Pinpoint the cell where the given text exists, returning its (X, Y) midpoint coordinate. 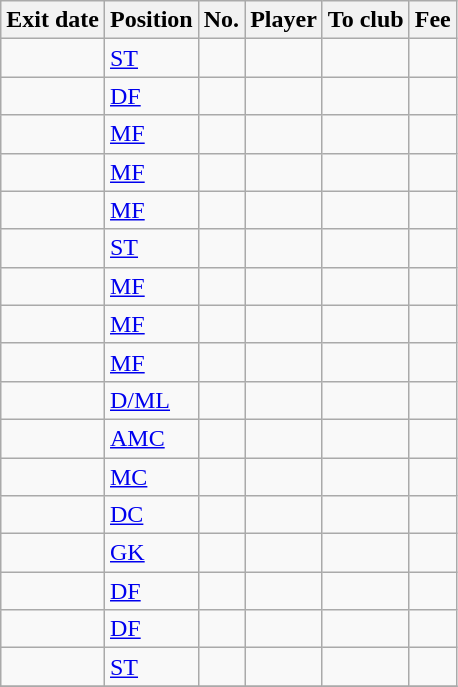
To club (366, 20)
AMC (151, 438)
Position (151, 20)
DC (151, 515)
Fee (432, 20)
No. (221, 20)
Exit date (53, 20)
Player (284, 20)
GK (151, 553)
MC (151, 477)
D/ML (151, 400)
